Determine the [x, y] coordinate at the center of the cell enclosing the given text.  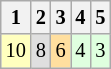
5 [100, 17]
1 [16, 17]
6 [61, 51]
8 [41, 51]
10 [16, 51]
2 [41, 17]
